Scan for the cell matching the given text and deliver its (x, y) coordinate at center. 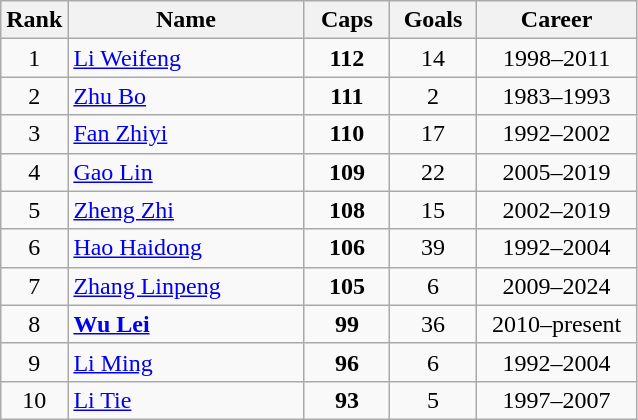
109 (347, 172)
Name (186, 20)
Rank (34, 20)
106 (347, 248)
Zhu Bo (186, 96)
Fan Zhiyi (186, 134)
Goals (433, 20)
111 (347, 96)
Li Weifeng (186, 58)
1992–2002 (556, 134)
93 (347, 400)
36 (433, 324)
Wu Lei (186, 324)
9 (34, 362)
10 (34, 400)
2002–2019 (556, 210)
Zheng Zhi (186, 210)
2010–present (556, 324)
4 (34, 172)
Li Tie (186, 400)
112 (347, 58)
Zhang Linpeng (186, 286)
Caps (347, 20)
110 (347, 134)
Career (556, 20)
14 (433, 58)
1 (34, 58)
99 (347, 324)
Gao Lin (186, 172)
Hao Haidong (186, 248)
2009–2024 (556, 286)
39 (433, 248)
96 (347, 362)
1998–2011 (556, 58)
15 (433, 210)
Li Ming (186, 362)
8 (34, 324)
7 (34, 286)
1997–2007 (556, 400)
2005–2019 (556, 172)
108 (347, 210)
105 (347, 286)
17 (433, 134)
22 (433, 172)
3 (34, 134)
1983–1993 (556, 96)
